Locate the cell with the specified text and output its [x, y] center coordinate. 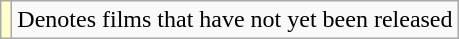
Denotes films that have not yet been released [235, 20]
